Return [X, Y] of the center of cell containing provided text 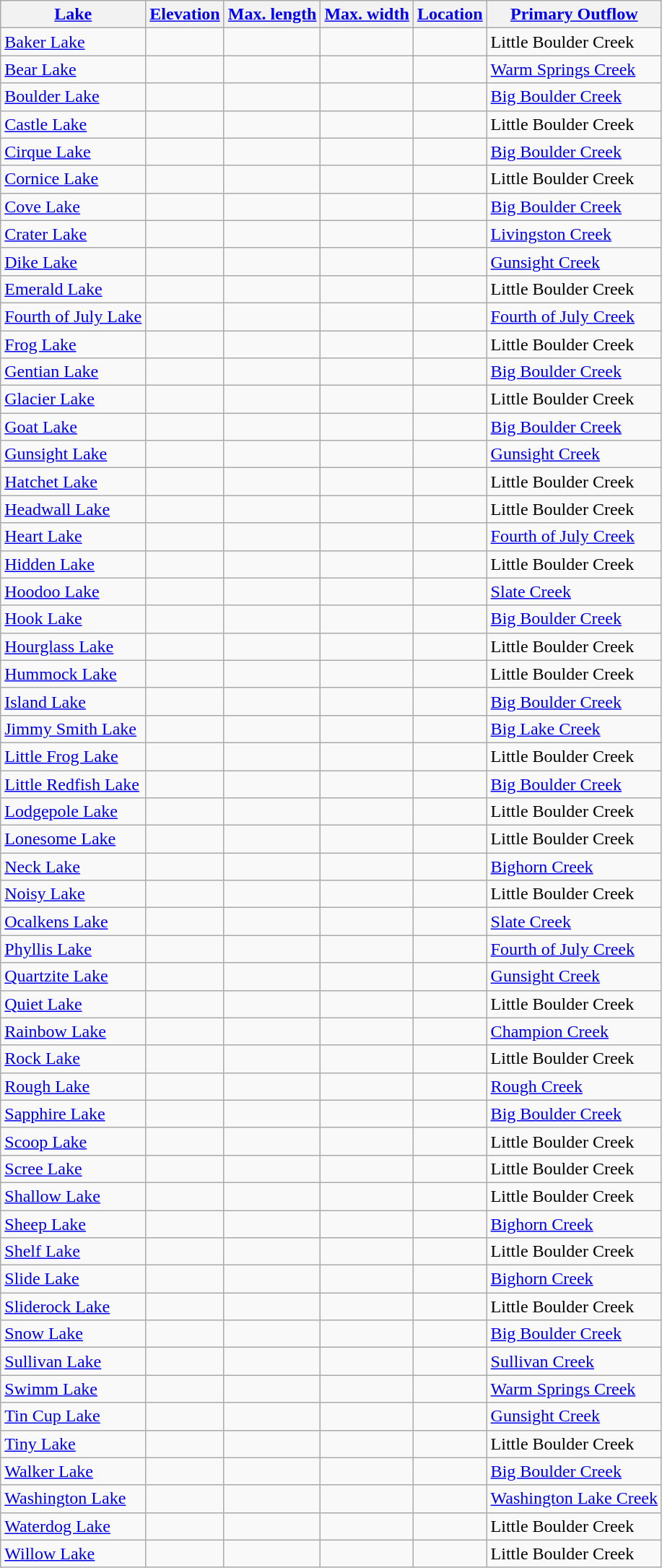
Castle Lake [74, 124]
Cirque Lake [74, 152]
Big Lake Creek [574, 729]
Hourglass Lake [74, 646]
Shelf Lake [74, 1252]
Glacier Lake [74, 399]
Swimm Lake [74, 1389]
Jimmy Smith Lake [74, 729]
Fourth of July Lake [74, 316]
Livingston Creek [574, 234]
Phyllis Lake [74, 949]
Lake [74, 14]
Heart Lake [74, 537]
Lodgepole Lake [74, 812]
Rough Creek [574, 1086]
Crater Lake [74, 234]
Hook Lake [74, 619]
Max. width [367, 14]
Sliderock Lake [74, 1307]
Gunsight Lake [74, 454]
Walker Lake [74, 1471]
Sullivan Creek [574, 1361]
Dike Lake [74, 261]
Frog Lake [74, 345]
Slide Lake [74, 1279]
Washington Lake [74, 1499]
Elevation [185, 14]
Max. length [272, 14]
Bear Lake [74, 69]
Willow Lake [74, 1554]
Island Lake [74, 701]
Snow Lake [74, 1334]
Shallow Lake [74, 1196]
Cove Lake [74, 207]
Tiny Lake [74, 1444]
Hoodoo Lake [74, 592]
Ocalkens Lake [74, 922]
Scoop Lake [74, 1141]
Rainbow Lake [74, 1031]
Quartzite Lake [74, 976]
Hatchet Lake [74, 482]
Lonesome Lake [74, 839]
Quiet Lake [74, 1004]
Washington Lake Creek [574, 1499]
Sullivan Lake [74, 1361]
Rough Lake [74, 1086]
Hidden Lake [74, 564]
Hummock Lake [74, 674]
Waterdog Lake [74, 1526]
Emerald Lake [74, 289]
Headwall Lake [74, 509]
Tin Cup Lake [74, 1416]
Cornice Lake [74, 179]
Primary Outflow [574, 14]
Little Redfish Lake [74, 784]
Champion Creek [574, 1031]
Boulder Lake [74, 97]
Noisy Lake [74, 894]
Sapphire Lake [74, 1114]
Baker Lake [74, 42]
Gentian Lake [74, 372]
Location [450, 14]
Goat Lake [74, 427]
Neck Lake [74, 867]
Little Frog Lake [74, 756]
Sheep Lake [74, 1224]
Rock Lake [74, 1059]
Scree Lake [74, 1169]
